Locate the cell with the specified text and output its [x, y] center coordinate. 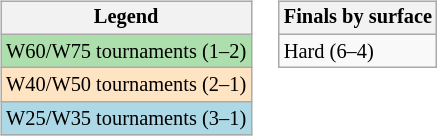
W40/W50 tournaments (2–1) [126, 85]
Legend [126, 18]
W60/W75 tournaments (1–2) [126, 51]
W25/W35 tournaments (3–1) [126, 119]
Finals by surface [358, 18]
Hard (6–4) [358, 51]
